Determine the [x, y] coordinate at the center of the cell enclosing the given text.  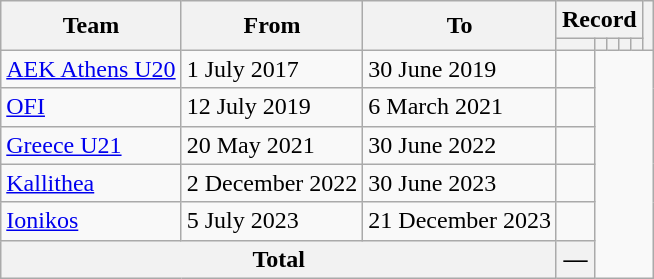
Team [91, 26]
20 May 2021 [272, 145]
Ionikos [91, 221]
Record [599, 20]
Kallithea [91, 183]
5 July 2023 [272, 221]
30 June 2023 [460, 183]
30 June 2019 [460, 69]
AEK Athens U20 [91, 69]
From [272, 26]
Total [279, 259]
2 December 2022 [272, 183]
21 December 2023 [460, 221]
OFI [91, 107]
To [460, 26]
Greece U21 [91, 145]
— [575, 259]
1 July 2017 [272, 69]
30 June 2022 [460, 145]
6 Μarch 2021 [460, 107]
12 July 2019 [272, 107]
